Output the (X, Y) coordinate of the center of the cell containing the given text.  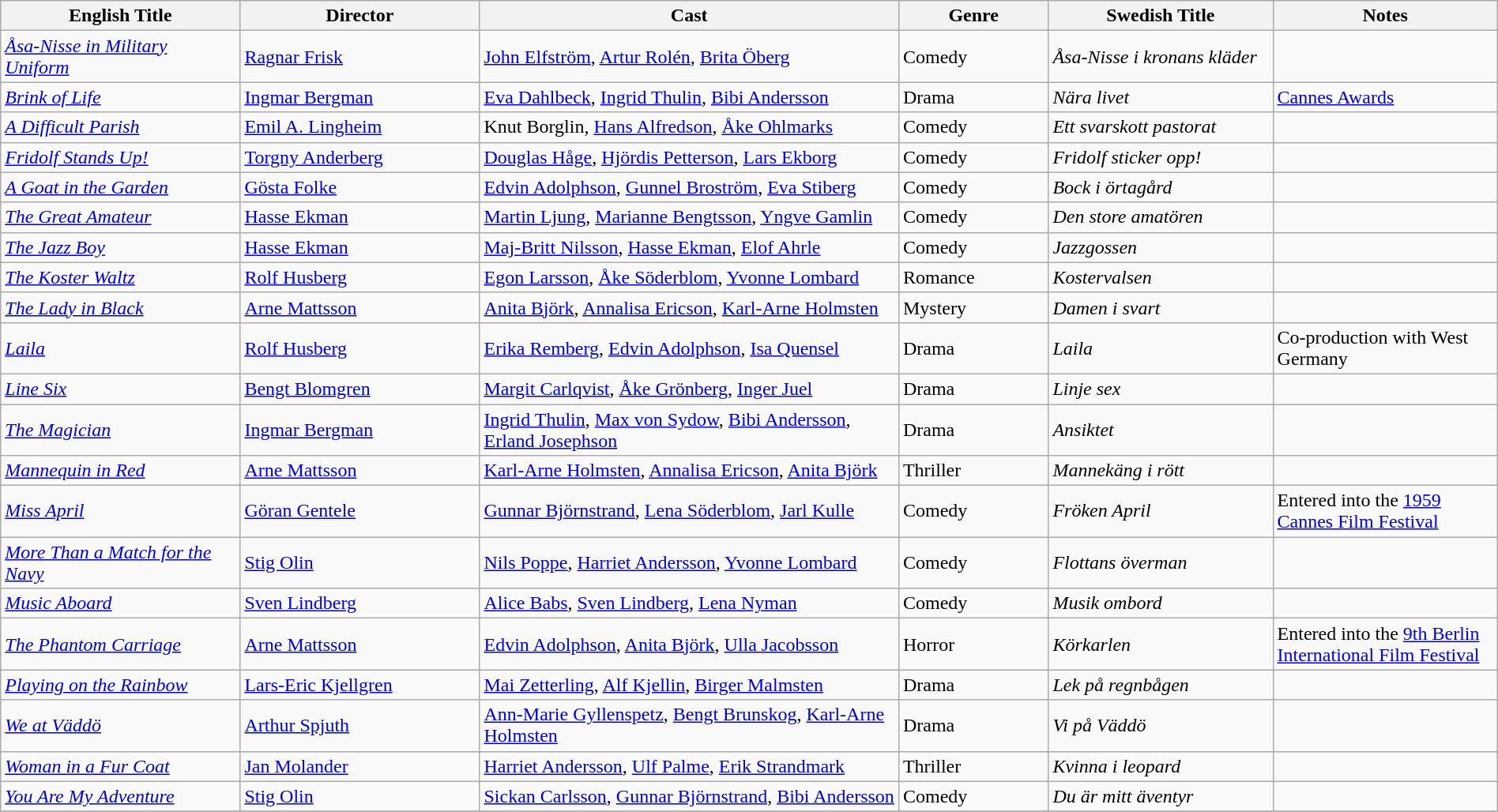
Genre (973, 16)
Fridolf Stands Up! (120, 157)
Kvinna i leopard (1161, 766)
Ansiktet (1161, 430)
Kostervalsen (1161, 277)
We at Väddö (120, 725)
Fröken April (1161, 512)
Line Six (120, 389)
Vi på Väddö (1161, 725)
Harriet Andersson, Ulf Palme, Erik Strandmark (689, 766)
The Koster Waltz (120, 277)
Music Aboard (120, 603)
Ragnar Frisk (360, 57)
Fridolf sticker opp! (1161, 157)
Linje sex (1161, 389)
Nära livet (1161, 97)
John Elfström, Artur Rolén, Brita Öberg (689, 57)
English Title (120, 16)
The Lady in Black (120, 307)
Mannekäng i rött (1161, 471)
Margit Carlqvist, Åke Grönberg, Inger Juel (689, 389)
Jan Molander (360, 766)
Miss April (120, 512)
Gunnar Björnstrand, Lena Söderblom, Jarl Kulle (689, 512)
You Are My Adventure (120, 796)
Torgny Anderberg (360, 157)
Eva Dahlbeck, Ingrid Thulin, Bibi Andersson (689, 97)
Director (360, 16)
Alice Babs, Sven Lindberg, Lena Nyman (689, 603)
Mystery (973, 307)
Åsa-Nisse in Military Uniform (120, 57)
Brink of Life (120, 97)
Erika Remberg, Edvin Adolphson, Isa Quensel (689, 348)
Åsa-Nisse i kronans kläder (1161, 57)
Swedish Title (1161, 16)
Den store amatören (1161, 217)
Göran Gentele (360, 512)
Sven Lindberg (360, 603)
Bock i örtagård (1161, 187)
Romance (973, 277)
A Difficult Parish (120, 127)
Edvin Adolphson, Anita Björk, Ulla Jacobsson (689, 645)
More Than a Match for the Navy (120, 562)
Horror (973, 645)
Cast (689, 16)
Mannequin in Red (120, 471)
Cannes Awards (1385, 97)
Entered into the 9th Berlin International Film Festival (1385, 645)
Anita Björk, Annalisa Ericson, Karl-Arne Holmsten (689, 307)
Karl-Arne Holmsten, Annalisa Ericson, Anita Björk (689, 471)
Sickan Carlsson, Gunnar Björnstrand, Bibi Andersson (689, 796)
Douglas Håge, Hjördis Petterson, Lars Ekborg (689, 157)
Nils Poppe, Harriet Andersson, Yvonne Lombard (689, 562)
Körkarlen (1161, 645)
Emil A. Lingheim (360, 127)
Maj-Britt Nilsson, Hasse Ekman, Elof Ahrle (689, 247)
Lars-Eric Kjellgren (360, 685)
Entered into the 1959 Cannes Film Festival (1385, 512)
Notes (1385, 16)
Ett svarskott pastorat (1161, 127)
Edvin Adolphson, Gunnel Broström, Eva Stiberg (689, 187)
The Great Amateur (120, 217)
Mai Zetterling, Alf Kjellin, Birger Malmsten (689, 685)
Lek på regnbågen (1161, 685)
Du är mitt äventyr (1161, 796)
Ann-Marie Gyllenspetz, Bengt Brunskog, Karl-Arne Holmsten (689, 725)
Egon Larsson, Åke Söderblom, Yvonne Lombard (689, 277)
Jazzgossen (1161, 247)
Bengt Blomgren (360, 389)
Gösta Folke (360, 187)
Co-production with West Germany (1385, 348)
Martin Ljung, Marianne Bengtsson, Yngve Gamlin (689, 217)
Playing on the Rainbow (120, 685)
Flottans överman (1161, 562)
A Goat in the Garden (120, 187)
Woman in a Fur Coat (120, 766)
Knut Borglin, Hans Alfredson, Åke Ohlmarks (689, 127)
Musik ombord (1161, 603)
Ingrid Thulin, Max von Sydow, Bibi Andersson, Erland Josephson (689, 430)
The Magician (120, 430)
The Jazz Boy (120, 247)
Arthur Spjuth (360, 725)
Damen i svart (1161, 307)
The Phantom Carriage (120, 645)
